Provide the (X, Y) coordinate of the cell's center where the given text is located.  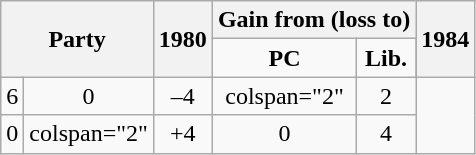
4 (386, 134)
–4 (182, 96)
+4 (182, 134)
2 (386, 96)
1980 (182, 39)
PC (284, 58)
1984 (446, 39)
6 (12, 96)
Lib. (386, 58)
Gain from (loss to) (314, 20)
Party (78, 39)
